From the cell containing the given text, extract its center point as (x, y) coordinate. 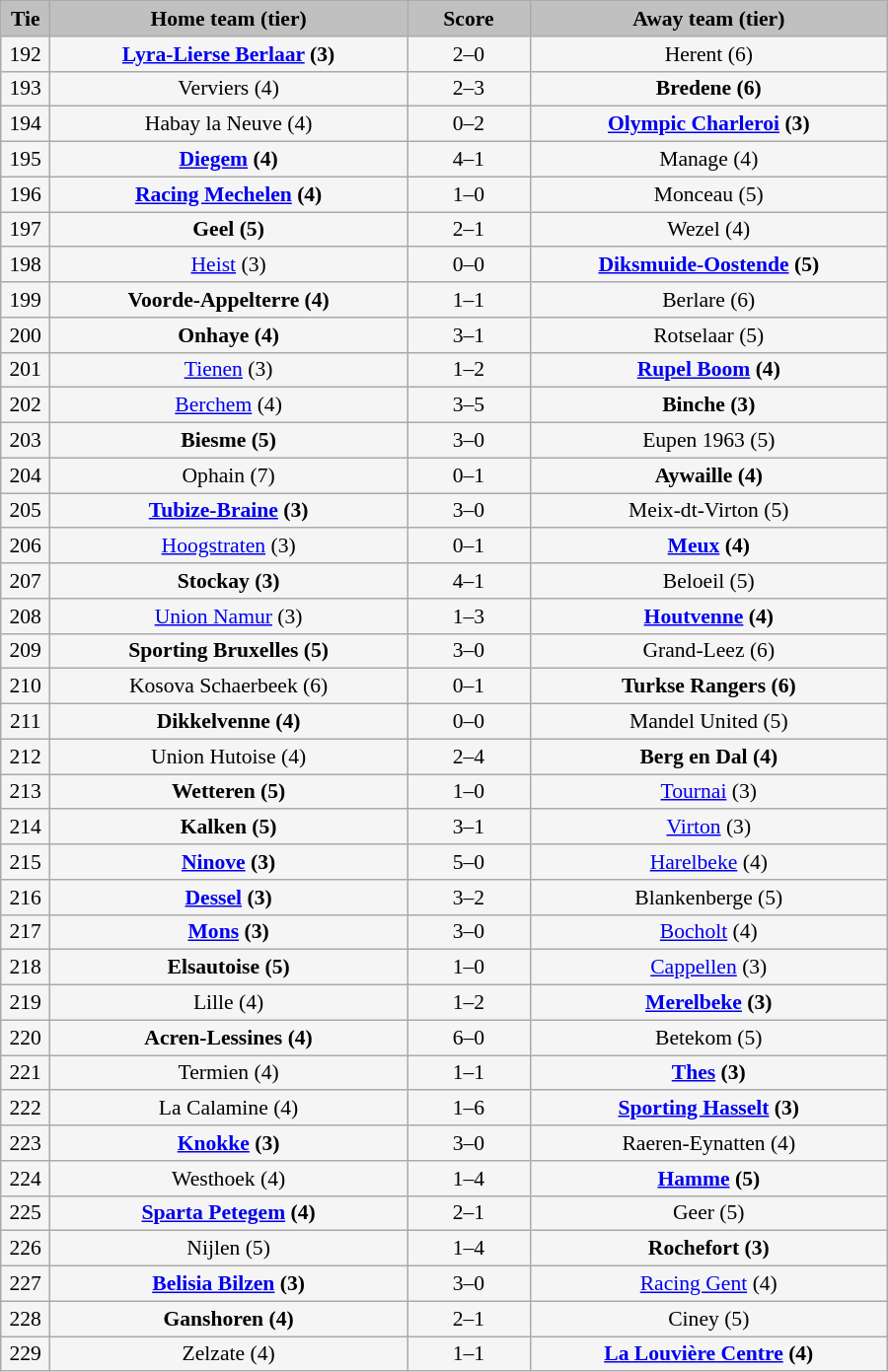
200 (26, 335)
227 (26, 1284)
Wetteren (5) (229, 792)
193 (26, 89)
Binche (3) (708, 405)
223 (26, 1143)
Turkse Rangers (6) (708, 686)
Voorde-Appelterre (4) (229, 300)
Kosova Schaerbeek (6) (229, 686)
Biesme (5) (229, 441)
Cappellen (3) (708, 968)
Beloeil (5) (708, 581)
Onhaye (4) (229, 335)
Eupen 1963 (5) (708, 441)
Houtvenne (4) (708, 616)
Dessel (3) (229, 898)
Tournai (3) (708, 792)
Aywaille (4) (708, 475)
Manage (4) (708, 160)
Kalken (5) (229, 828)
1–3 (470, 616)
202 (26, 405)
Ninove (3) (229, 862)
199 (26, 300)
2–3 (470, 89)
Tie (26, 19)
209 (26, 651)
Termien (4) (229, 1073)
Zelzate (4) (229, 1354)
Olympic Charleroi (3) (708, 124)
Tienen (3) (229, 370)
Herent (6) (708, 54)
2–0 (470, 54)
Geer (5) (708, 1213)
1–6 (470, 1109)
224 (26, 1179)
192 (26, 54)
La Calamine (4) (229, 1109)
Acren-Lessines (4) (229, 1038)
Rochefort (3) (708, 1249)
Mons (3) (229, 932)
205 (26, 511)
Bredene (6) (708, 89)
Dikkelvenne (4) (229, 722)
Heist (3) (229, 265)
195 (26, 160)
5–0 (470, 862)
Score (470, 19)
217 (26, 932)
Harelbeke (4) (708, 862)
197 (26, 230)
219 (26, 1003)
226 (26, 1249)
213 (26, 792)
Racing Mechelen (4) (229, 194)
Grand-Leez (6) (708, 651)
212 (26, 757)
Hoogstraten (3) (229, 546)
Ophain (7) (229, 475)
203 (26, 441)
3–2 (470, 898)
Tubize-Braine (3) (229, 511)
Raeren-Eynatten (4) (708, 1143)
Lyra-Lierse Berlaar (3) (229, 54)
208 (26, 616)
196 (26, 194)
Sparta Petegem (4) (229, 1213)
207 (26, 581)
Westhoek (4) (229, 1179)
Elsautoise (5) (229, 968)
Meux (4) (708, 546)
0–2 (470, 124)
198 (26, 265)
Stockay (3) (229, 581)
3–5 (470, 405)
Mandel United (5) (708, 722)
221 (26, 1073)
Union Hutoise (4) (229, 757)
220 (26, 1038)
Bocholt (4) (708, 932)
Diksmuide-Oostende (5) (708, 265)
215 (26, 862)
Knokke (3) (229, 1143)
222 (26, 1109)
Union Namur (3) (229, 616)
Thes (3) (708, 1073)
Belisia Bilzen (3) (229, 1284)
225 (26, 1213)
Racing Gent (4) (708, 1284)
Ciney (5) (708, 1319)
Nijlen (5) (229, 1249)
214 (26, 828)
204 (26, 475)
210 (26, 686)
Monceau (5) (708, 194)
Meix-dt-Virton (5) (708, 511)
Merelbeke (3) (708, 1003)
Hamme (5) (708, 1179)
Diegem (4) (229, 160)
229 (26, 1354)
216 (26, 898)
Verviers (4) (229, 89)
Geel (5) (229, 230)
Ganshoren (4) (229, 1319)
Rotselaar (5) (708, 335)
Sporting Bruxelles (5) (229, 651)
Home team (tier) (229, 19)
211 (26, 722)
Blankenberge (5) (708, 898)
218 (26, 968)
201 (26, 370)
Habay la Neuve (4) (229, 124)
Berg en Dal (4) (708, 757)
Rupel Boom (4) (708, 370)
2–4 (470, 757)
6–0 (470, 1038)
206 (26, 546)
Virton (3) (708, 828)
Lille (4) (229, 1003)
Berlare (6) (708, 300)
Betekom (5) (708, 1038)
Berchem (4) (229, 405)
194 (26, 124)
Sporting Hasselt (3) (708, 1109)
228 (26, 1319)
Away team (tier) (708, 19)
Wezel (4) (708, 230)
La Louvière Centre (4) (708, 1354)
